Return the (X, Y) coordinate for the center point of the cell that contains the specified text.  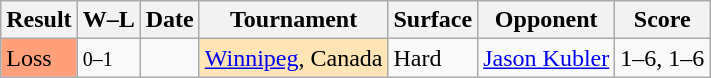
Score (662, 20)
W–L (108, 20)
Winnipeg, Canada (294, 58)
Surface (433, 20)
0–1 (108, 58)
Date (170, 20)
Hard (433, 58)
Result (39, 20)
Tournament (294, 20)
Loss (39, 58)
Opponent (546, 20)
1–6, 1–6 (662, 58)
Jason Kubler (546, 58)
